Return the (X, Y) coordinate for the center point of the cell that contains the specified text.  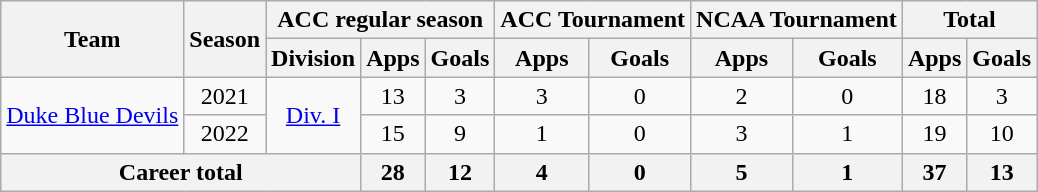
ACC Tournament (593, 20)
9 (460, 134)
Team (92, 39)
12 (460, 172)
10 (1002, 134)
15 (393, 134)
Div. I (314, 115)
Career total (181, 172)
2021 (225, 96)
37 (934, 172)
Division (314, 58)
18 (934, 96)
5 (742, 172)
19 (934, 134)
2022 (225, 134)
4 (542, 172)
Total (969, 20)
28 (393, 172)
Season (225, 39)
NCAA Tournament (797, 20)
Duke Blue Devils (92, 115)
2 (742, 96)
ACC regular season (380, 20)
